Return the [x, y] coordinate for the center point of the cell that contains the specified text.  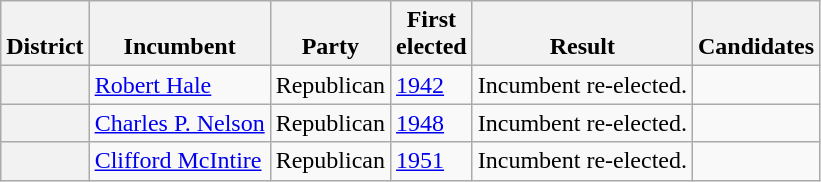
Candidates [756, 34]
1948 [432, 123]
Firstelected [432, 34]
1942 [432, 85]
Result [582, 34]
Clifford McIntire [180, 161]
District [45, 34]
1951 [432, 161]
Robert Hale [180, 85]
Party [330, 34]
Charles P. Nelson [180, 123]
Incumbent [180, 34]
